Locate the cell with the specified text and output its (X, Y) center coordinate. 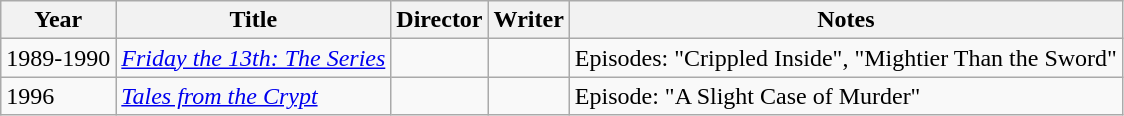
Friday the 13th: The Series (254, 58)
Notes (846, 20)
Year (58, 20)
Episodes: "Crippled Inside", "Mightier Than the Sword" (846, 58)
Tales from the Crypt (254, 96)
Director (440, 20)
1989-1990 (58, 58)
1996 (58, 96)
Episode: "A Slight Case of Murder" (846, 96)
Writer (528, 20)
Title (254, 20)
